Pinpoint the cell where the given text exists, returning its (x, y) midpoint coordinate. 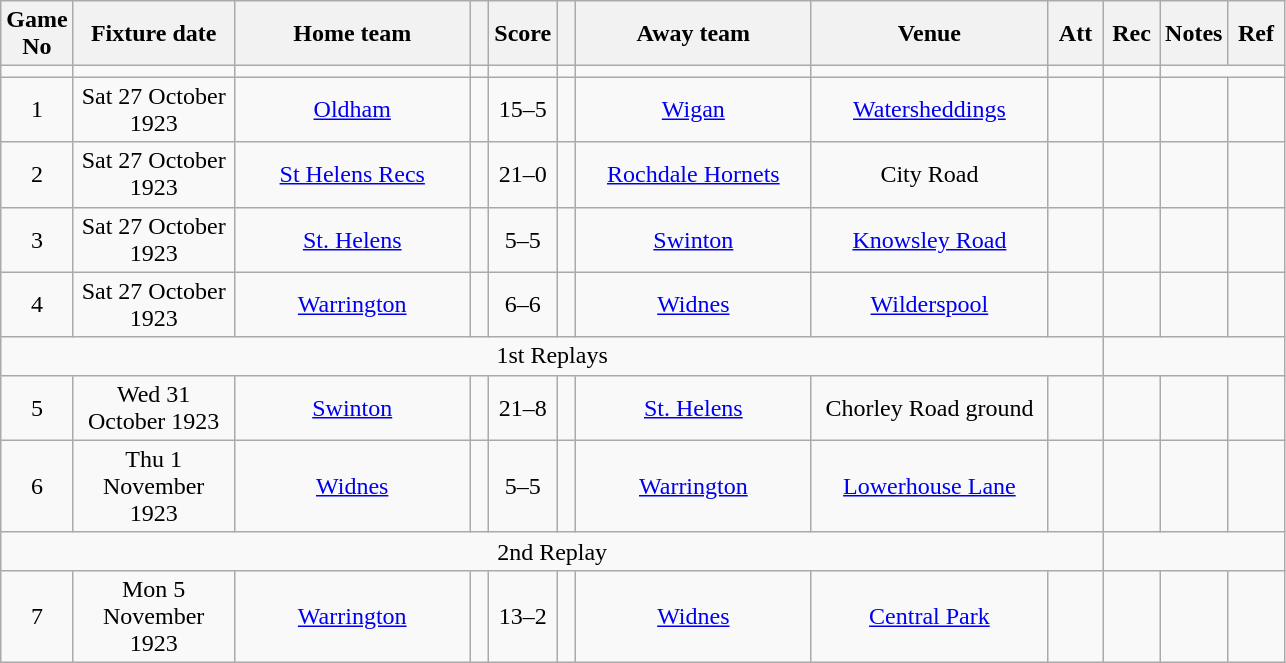
6 (37, 486)
Score (523, 34)
Away team (693, 34)
Chorley Road ground (929, 408)
Notes (1194, 34)
Central Park (929, 616)
Lowerhouse Lane (929, 486)
Game No (37, 34)
Thu 1 November 1923 (154, 486)
2nd Replay (552, 551)
2 (37, 174)
4 (37, 304)
1 (37, 110)
Wilderspool (929, 304)
15–5 (523, 110)
21–8 (523, 408)
Oldham (352, 110)
21–0 (523, 174)
City Road (929, 174)
7 (37, 616)
Wed 31 October 1923 (154, 408)
Wigan (693, 110)
Att (1075, 34)
Watersheddings (929, 110)
1st Replays (552, 356)
Home team (352, 34)
St Helens Recs (352, 174)
6–6 (523, 304)
3 (37, 240)
Rochdale Hornets (693, 174)
Fixture date (154, 34)
Ref (1256, 34)
Venue (929, 34)
5 (37, 408)
Mon 5 November 1923 (154, 616)
Knowsley Road (929, 240)
Rec (1132, 34)
13–2 (523, 616)
